Pinpoint the cell where the given text exists, returning its (X, Y) midpoint coordinate. 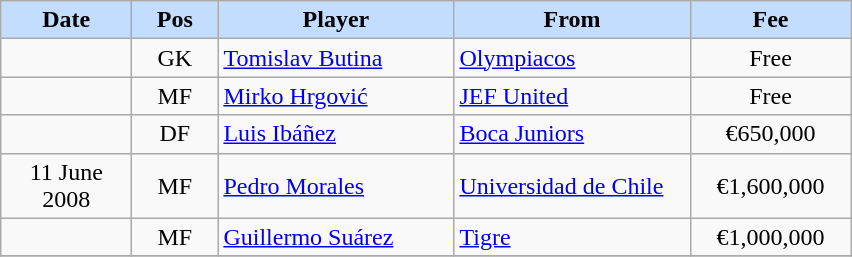
Mirko Hrgović (336, 96)
€1,600,000 (770, 186)
Olympiacos (572, 58)
JEF United (572, 96)
Pedro Morales (336, 186)
DF (175, 134)
Date (66, 20)
Boca Juniors (572, 134)
Fee (770, 20)
Guillermo Suárez (336, 237)
Luis Ibáñez (336, 134)
11 June 2008 (66, 186)
Pos (175, 20)
GK (175, 58)
From (572, 20)
Player (336, 20)
Universidad de Chile (572, 186)
Tigre (572, 237)
€650,000 (770, 134)
€1,000,000 (770, 237)
Tomislav Butina (336, 58)
